Find where the given text appears and provide that cell's center as [x, y] coordinate. 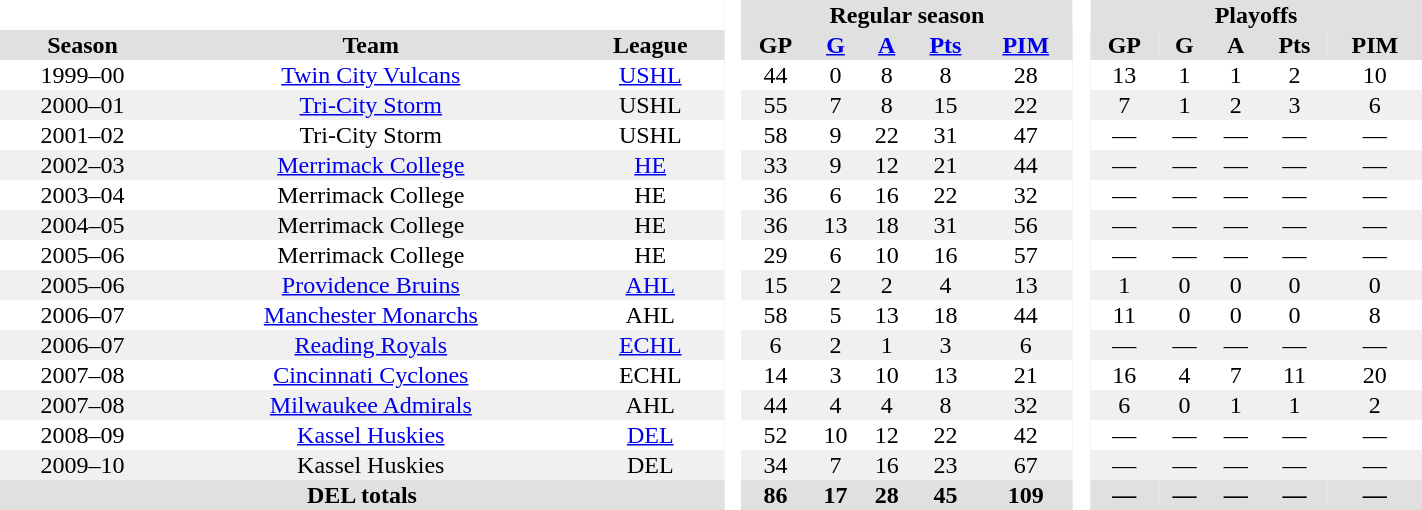
Playoffs [1256, 15]
Twin City Vulcans [371, 75]
Cincinnati Cyclones [371, 375]
Team [371, 45]
League [650, 45]
2003–04 [82, 195]
86 [776, 495]
45 [945, 495]
57 [1026, 255]
20 [1375, 375]
56 [1026, 225]
2001–02 [82, 135]
14 [776, 375]
33 [776, 165]
109 [1026, 495]
Providence Bruins [371, 285]
Manchester Monarchs [371, 315]
DEL totals [362, 495]
47 [1026, 135]
52 [776, 435]
Reading Royals [371, 345]
2002–03 [82, 165]
2008–09 [82, 435]
Season [82, 45]
34 [776, 465]
67 [1026, 465]
29 [776, 255]
1999–00 [82, 75]
Milwaukee Admirals [371, 405]
2004–05 [82, 225]
5 [836, 315]
Regular season [907, 15]
23 [945, 465]
55 [776, 105]
2009–10 [82, 465]
2000–01 [82, 105]
42 [1026, 435]
17 [836, 495]
